Scan for the cell matching the given text and deliver its (x, y) coordinate at center. 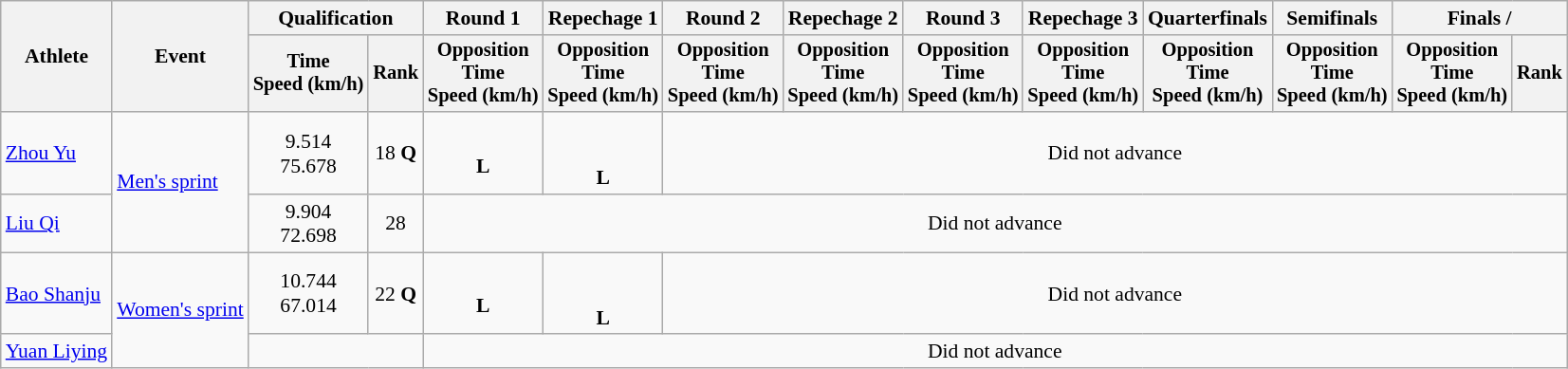
Semifinals (1332, 18)
Round 1 (484, 18)
Women's sprint (180, 310)
Qualification (336, 18)
Repechage 2 (842, 18)
Liu Qi (57, 224)
Zhou Yu (57, 154)
9.90472.698 (309, 224)
Bao Shanju (57, 294)
Round 2 (723, 18)
Men's sprint (180, 182)
Athlete (57, 57)
Quarterfinals (1208, 18)
Event (180, 57)
10.74467.014 (309, 294)
TimeSpeed (km/h) (309, 74)
22 Q (396, 294)
28 (396, 224)
Repechage 1 (603, 18)
Repechage 3 (1083, 18)
9.51475.678 (309, 154)
Finals / (1480, 18)
Round 3 (964, 18)
18 Q (396, 154)
Yuan Liying (57, 352)
